For the text-containing cell, return its midpoint in (x, y) coordinate format. 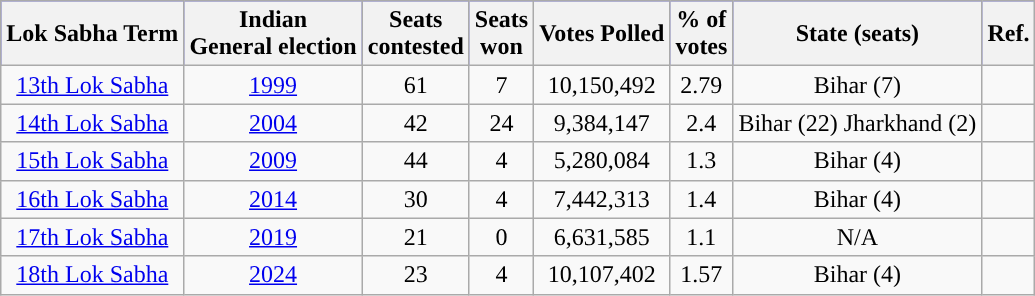
Votes Polled (602, 34)
23 (416, 275)
13th Lok Sabha (92, 85)
1.3 (702, 161)
Ref. (1008, 34)
2014 (273, 199)
0 (501, 237)
State (seats) (858, 34)
Seatscontested (416, 34)
Seatswon (501, 34)
61 (416, 85)
2004 (273, 123)
7 (501, 85)
10,150,492 (602, 85)
2024 (273, 275)
1999 (273, 85)
6,631,585 (602, 237)
14th Lok Sabha (92, 123)
17th Lok Sabha (92, 237)
1.57 (702, 275)
21 (416, 237)
IndianGeneral election (273, 34)
18th Lok Sabha (92, 275)
5,280,084 (602, 161)
Lok Sabha Term (92, 34)
15th Lok Sabha (92, 161)
2019 (273, 237)
Bihar (7) (858, 85)
9,384,147 (602, 123)
2.4 (702, 123)
24 (501, 123)
44 (416, 161)
Bihar (22) Jharkhand (2) (858, 123)
N/A (858, 237)
42 (416, 123)
30 (416, 199)
16th Lok Sabha (92, 199)
1.4 (702, 199)
2009 (273, 161)
% of votes (702, 34)
1.1 (702, 237)
7,442,313 (602, 199)
2.79 (702, 85)
10,107,402 (602, 275)
